Return [X, Y] of the center of cell containing provided text 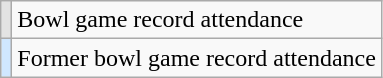
Bowl game record attendance [197, 20]
Former bowl game record attendance [197, 58]
